Capture the cell that displays the provided text and extract its (X, Y) central coordinate. 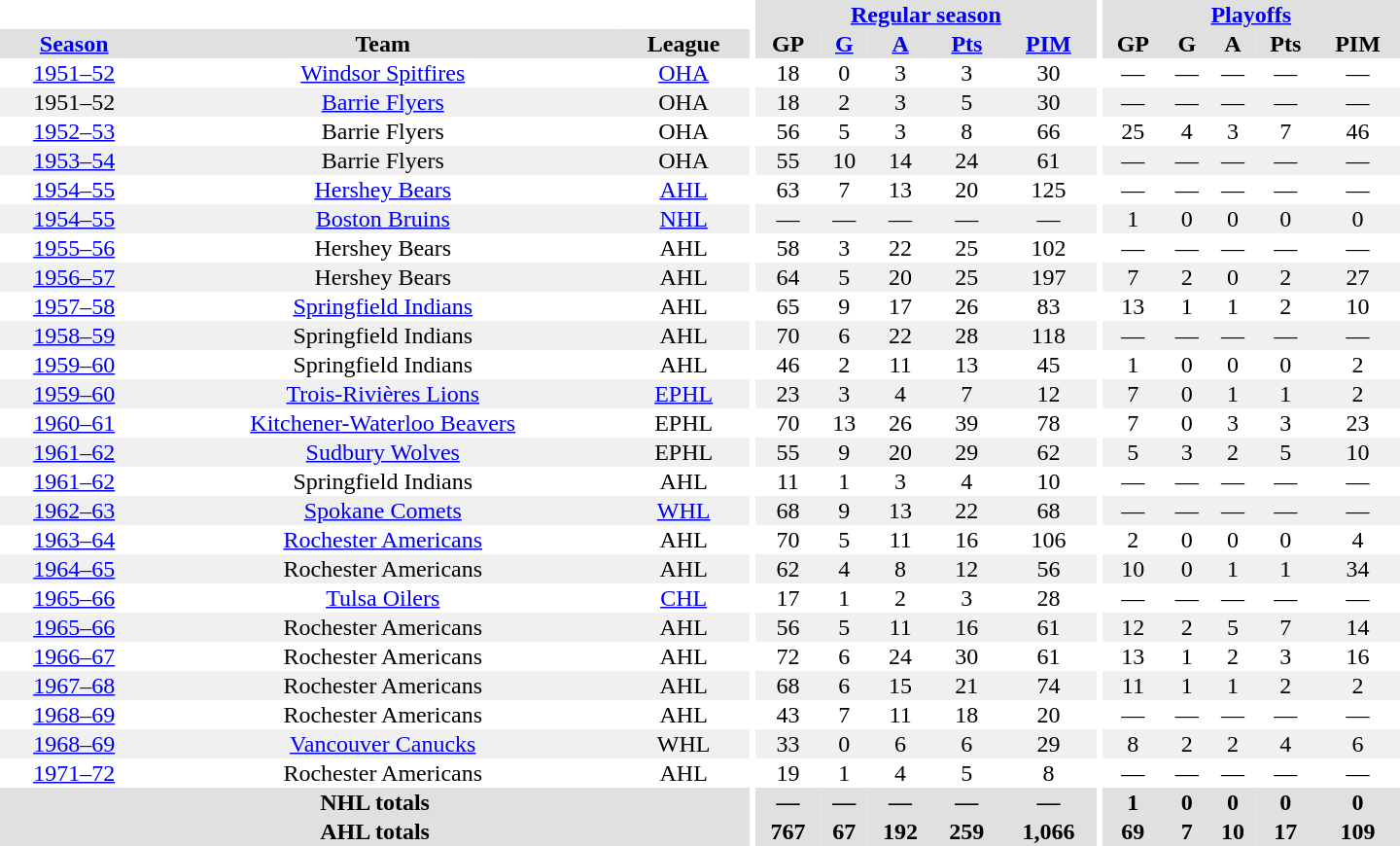
League (683, 44)
767 (787, 831)
69 (1134, 831)
Season (74, 44)
1957–58 (74, 306)
Team (383, 44)
64 (787, 277)
45 (1049, 365)
Sudbury Wolves (383, 452)
43 (787, 715)
1967–68 (74, 686)
66 (1049, 131)
Regular season (926, 15)
58 (787, 248)
192 (900, 831)
197 (1049, 277)
Trois-Rivières Lions (383, 394)
Boston Bruins (383, 219)
63 (787, 190)
83 (1049, 306)
Kitchener-Waterloo Beavers (383, 423)
39 (966, 423)
1962–63 (74, 511)
1963–64 (74, 540)
78 (1049, 423)
118 (1049, 335)
74 (1049, 686)
106 (1049, 540)
1955–56 (74, 248)
1956–57 (74, 277)
1953–54 (74, 160)
67 (844, 831)
Playoffs (1251, 15)
34 (1357, 569)
65 (787, 306)
CHL (683, 598)
109 (1357, 831)
Tulsa Oilers (383, 598)
1958–59 (74, 335)
1966–67 (74, 656)
19 (787, 773)
27 (1357, 277)
NHL (683, 219)
1960–61 (74, 423)
AHL totals (375, 831)
Vancouver Canucks (383, 744)
Windsor Spitfires (383, 73)
1952–53 (74, 131)
Spokane Comets (383, 511)
1964–65 (74, 569)
1971–72 (74, 773)
259 (966, 831)
21 (966, 686)
15 (900, 686)
33 (787, 744)
72 (787, 656)
1,066 (1049, 831)
125 (1049, 190)
102 (1049, 248)
NHL totals (375, 802)
